Return the (X, Y) coordinate for the center point of the cell that contains the specified text.  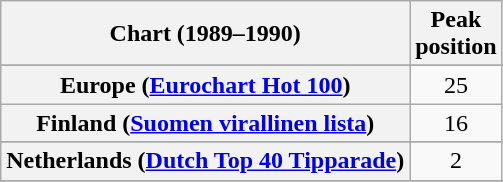
Europe (Eurochart Hot 100) (206, 85)
16 (456, 123)
Finland (Suomen virallinen lista) (206, 123)
Peakposition (456, 34)
Chart (1989–1990) (206, 34)
2 (456, 161)
25 (456, 85)
Netherlands (Dutch Top 40 Tipparade) (206, 161)
